Determine the [x, y] coordinate at the center of the cell enclosing the given text.  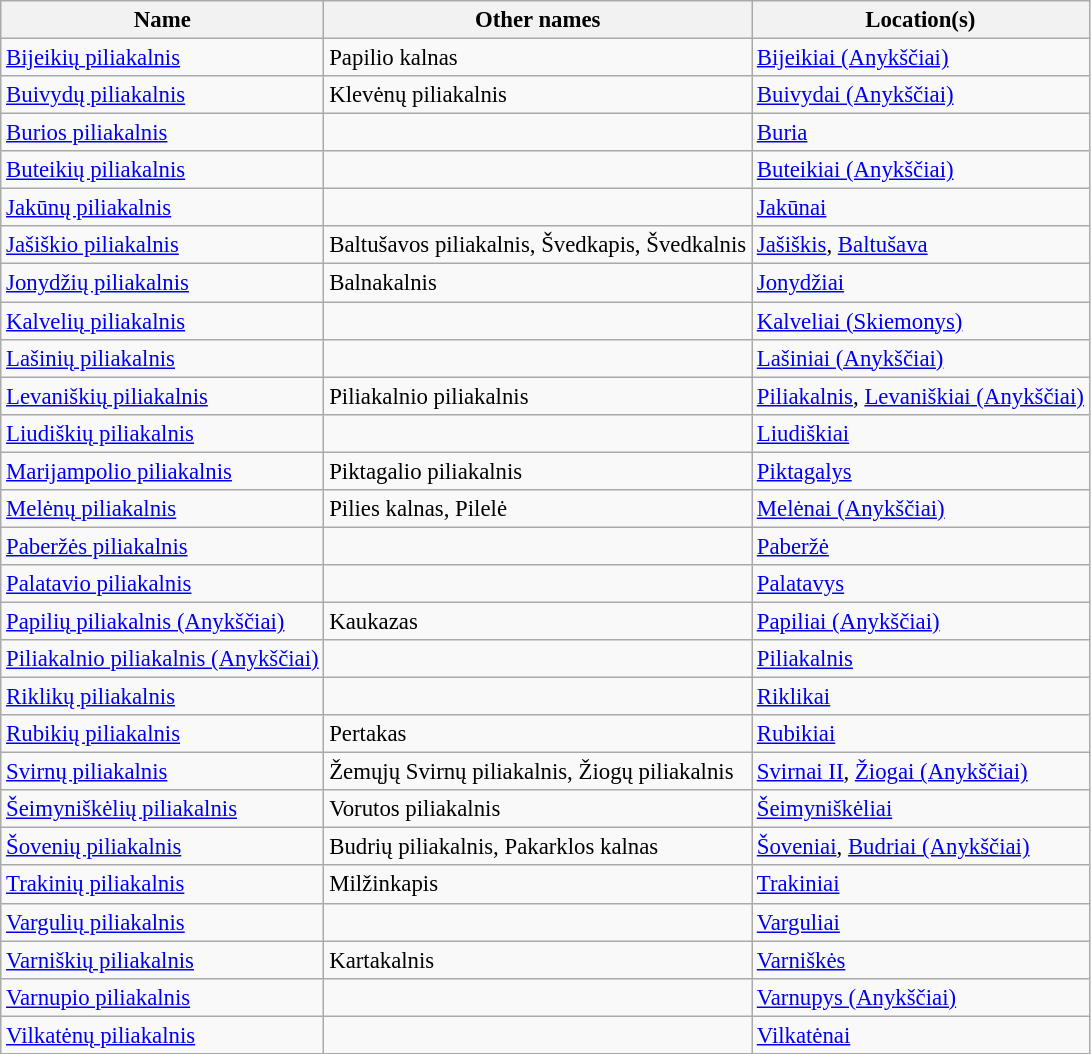
Šeimyniškėlių piliakalnis [162, 809]
Svirnai II, Žiogai (Anykščiai) [921, 772]
Vilkatėnų piliakalnis [162, 1035]
Piktagalio piliakalnis [538, 471]
Vargulių piliakalnis [162, 922]
Other names [538, 20]
Paberžė [921, 546]
Kartakalnis [538, 960]
Palatavys [921, 584]
Svirnų piliakalnis [162, 772]
Jašiškio piliakalnis [162, 245]
Šoveniai, Budriai (Anykščiai) [921, 847]
Marijampolio piliakalnis [162, 471]
Burios piliakalnis [162, 133]
Levaniškių piliakalnis [162, 396]
Jonydžių piliakalnis [162, 283]
Riklikai [921, 697]
Paberžės piliakalnis [162, 546]
Varguliai [921, 922]
Location(s) [921, 20]
Trakinių piliakalnis [162, 885]
Baltušavos piliakalnis, Švedkapis, Švedkalnis [538, 245]
Buivydų piliakalnis [162, 95]
Piliakalnio piliakalnis [538, 396]
Šovenių piliakalnis [162, 847]
Varnupio piliakalnis [162, 997]
Kalvelių piliakalnis [162, 321]
Liudiškiai [921, 433]
Papilio kalnas [538, 58]
Papilių piliakalnis (Anykščiai) [162, 621]
Palatavio piliakalnis [162, 584]
Pilies kalnas, Pilelė [538, 509]
Kaukazas [538, 621]
Rubikiai [921, 734]
Jonydžiai [921, 283]
Buteikių piliakalnis [162, 170]
Riklikų piliakalnis [162, 697]
Lašiniai (Anykščiai) [921, 358]
Liudiškių piliakalnis [162, 433]
Buivydai (Anykščiai) [921, 95]
Jašiškis, Baltušava [921, 245]
Budrių piliakalnis, Pakarklos kalnas [538, 847]
Žemųjų Svirnų piliakalnis, Žiogų piliakalnis [538, 772]
Piliakalnio piliakalnis (Anykščiai) [162, 659]
Jakūnų piliakalnis [162, 208]
Kalveliai (Skiemonys) [921, 321]
Buria [921, 133]
Jakūnai [921, 208]
Piliakalnis [921, 659]
Melėnai (Anykščiai) [921, 509]
Name [162, 20]
Buteikiai (Anykščiai) [921, 170]
Piliakalnis, Levaniškiai (Anykščiai) [921, 396]
Melėnų piliakalnis [162, 509]
Šeimyniškėliai [921, 809]
Varniškių piliakalnis [162, 960]
Vilkatėnai [921, 1035]
Lašinių piliakalnis [162, 358]
Trakiniai [921, 885]
Milžinkapis [538, 885]
Bijeikių piliakalnis [162, 58]
Klevėnų piliakalnis [538, 95]
Vorutos piliakalnis [538, 809]
Pertakas [538, 734]
Rubikių piliakalnis [162, 734]
Varnupys (Anykščiai) [921, 997]
Balnakalnis [538, 283]
Bijeikiai (Anykščiai) [921, 58]
Papiliai (Anykščiai) [921, 621]
Varniškės [921, 960]
Piktagalys [921, 471]
